Return the (x, y) coordinate for the center point of the cell that contains the specified text.  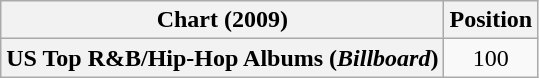
US Top R&B/Hip-Hop Albums (Billboard) (222, 58)
100 (491, 58)
Position (491, 20)
Chart (2009) (222, 20)
